Detect which cell encompasses the target text, then output its [x, y] center coordinate. 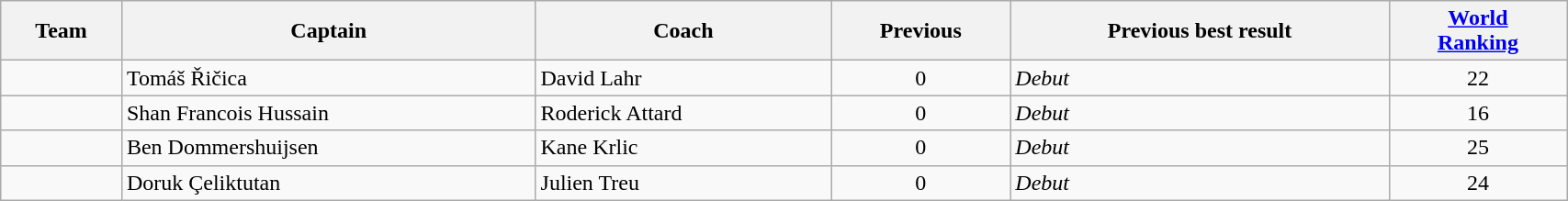
Tomáš Řičica [329, 78]
22 [1477, 78]
Previous [920, 31]
Coach [683, 31]
Team [62, 31]
24 [1477, 183]
Previous best result [1200, 31]
Julien Treu [683, 183]
Doruk Çeliktutan [329, 183]
Captain [329, 31]
Kane Krlic [683, 148]
David Lahr [683, 78]
25 [1477, 148]
Shan Francois Hussain [329, 113]
Roderick Attard [683, 113]
WorldRanking [1477, 31]
16 [1477, 113]
Ben Dommershuijsen [329, 148]
